Output the (X, Y) coordinate of the center of the cell containing the given text.  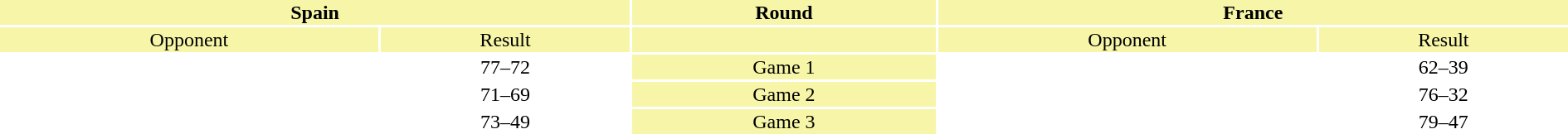
79–47 (1444, 122)
Game 2 (784, 94)
France (1253, 12)
77–72 (505, 67)
76–32 (1444, 94)
Game 3 (784, 122)
Round (784, 12)
62–39 (1444, 67)
Spain (315, 12)
73–49 (505, 122)
Game 1 (784, 67)
71–69 (505, 94)
